Scan for the cell matching the given text and deliver its (X, Y) coordinate at center. 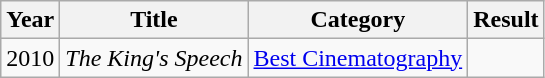
2010 (30, 58)
The King's Speech (154, 58)
Best Cinematography (358, 58)
Result (506, 20)
Year (30, 20)
Title (154, 20)
Category (358, 20)
